Capture the cell that displays the provided text and extract its (X, Y) central coordinate. 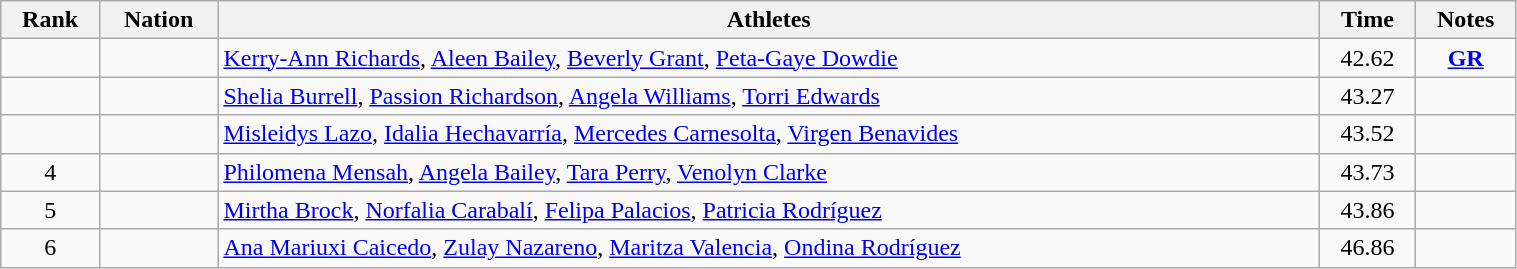
42.62 (1368, 58)
43.52 (1368, 134)
Shelia Burrell, Passion Richardson, Angela Williams, Torri Edwards (769, 96)
Misleidys Lazo, Idalia Hechavarría, Mercedes Carnesolta, Virgen Benavides (769, 134)
Ana Mariuxi Caicedo, Zulay Nazareno, Maritza Valencia, Ondina Rodríguez (769, 248)
Mirtha Brock, Norfalia Carabalí, Felipa Palacios, Patricia Rodríguez (769, 210)
4 (50, 172)
Nation (159, 20)
Athletes (769, 20)
43.73 (1368, 172)
43.86 (1368, 210)
Rank (50, 20)
5 (50, 210)
6 (50, 248)
GR (1466, 58)
Time (1368, 20)
Notes (1466, 20)
46.86 (1368, 248)
Kerry-Ann Richards, Aleen Bailey, Beverly Grant, Peta-Gaye Dowdie (769, 58)
Philomena Mensah, Angela Bailey, Tara Perry, Venolyn Clarke (769, 172)
43.27 (1368, 96)
